Locate the cell with the specified text and output its [x, y] center coordinate. 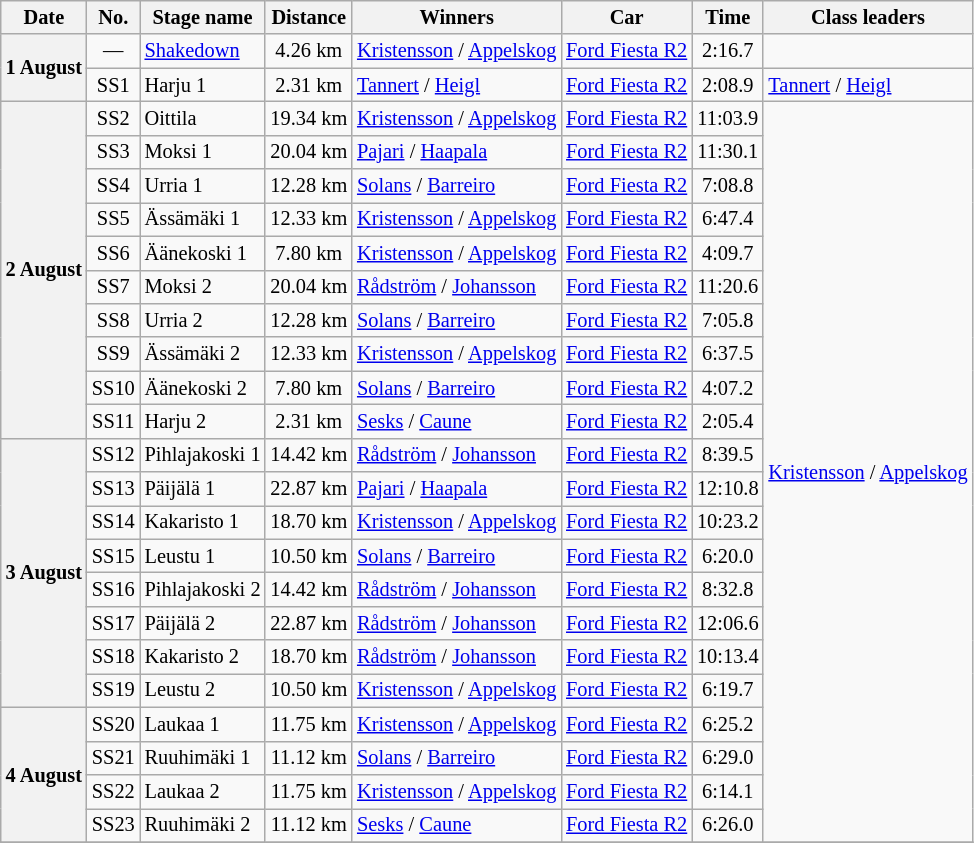
SS3 [114, 152]
8:39.5 [728, 455]
SS18 [114, 657]
Urria 1 [203, 186]
SS17 [114, 623]
Pihlajakoski 2 [203, 589]
6:26.0 [728, 825]
4.26 km [308, 51]
SS19 [114, 690]
6:20.0 [728, 556]
19.34 km [308, 118]
Leustu 1 [203, 556]
Moksi 2 [203, 287]
SS20 [114, 724]
SS1 [114, 85]
Kakaristo 1 [203, 522]
2:08.9 [728, 85]
Date [44, 17]
Leustu 2 [203, 690]
Laukaa 1 [203, 724]
Äänekoski 1 [203, 253]
Laukaa 2 [203, 791]
12:10.8 [728, 489]
1 August [44, 68]
— [114, 51]
7:05.8 [728, 320]
11:03.9 [728, 118]
Ruuhimäki 2 [203, 825]
SS22 [114, 791]
11:30.1 [728, 152]
Harju 1 [203, 85]
Class leaders [868, 17]
6:37.5 [728, 354]
SS14 [114, 522]
2:16.7 [728, 51]
8:32.8 [728, 589]
Pihlajakoski 1 [203, 455]
6:19.7 [728, 690]
SS15 [114, 556]
6:25.2 [728, 724]
6:47.4 [728, 219]
SS5 [114, 219]
Moksi 1 [203, 152]
SS6 [114, 253]
SS21 [114, 758]
Ässämäki 2 [203, 354]
4 August [44, 774]
10:13.4 [728, 657]
2 August [44, 270]
Oittila [203, 118]
Kakaristo 2 [203, 657]
Distance [308, 17]
Äänekoski 2 [203, 388]
SS16 [114, 589]
6:29.0 [728, 758]
Päijälä 1 [203, 489]
3 August [44, 572]
SS8 [114, 320]
Car [626, 17]
Harju 2 [203, 421]
Time [728, 17]
10:23.2 [728, 522]
12:06.6 [728, 623]
Urria 2 [203, 320]
SS10 [114, 388]
11:20.6 [728, 287]
Shakedown [203, 51]
2:05.4 [728, 421]
4:07.2 [728, 388]
No. [114, 17]
SS13 [114, 489]
SS12 [114, 455]
7:08.8 [728, 186]
Päijälä 2 [203, 623]
6:14.1 [728, 791]
4:09.7 [728, 253]
SS11 [114, 421]
Ruuhimäki 1 [203, 758]
Stage name [203, 17]
Winners [456, 17]
Ässämäki 1 [203, 219]
SS23 [114, 825]
SS4 [114, 186]
SS2 [114, 118]
SS9 [114, 354]
SS7 [114, 287]
